Return (x, y) of the center of cell containing provided text 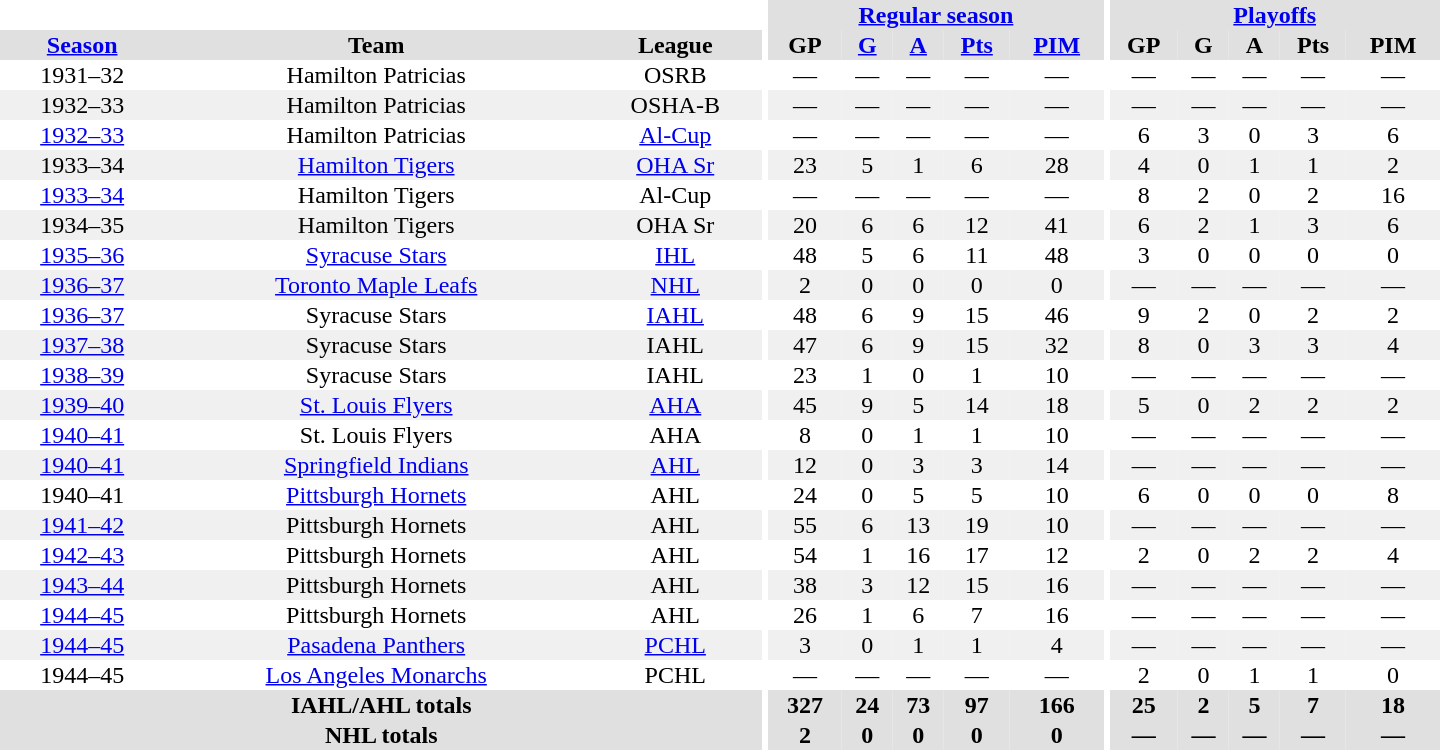
54 (805, 555)
OSHA-B (675, 105)
OSRB (675, 75)
1942–43 (82, 555)
NHL (675, 285)
38 (805, 585)
Toronto Maple Leafs (376, 285)
166 (1057, 705)
19 (977, 525)
25 (1144, 705)
327 (805, 705)
11 (977, 255)
28 (1057, 165)
Team (376, 45)
46 (1057, 315)
1931–32 (82, 75)
IAHL/AHL totals (381, 705)
1938–39 (82, 375)
NHL totals (381, 735)
1937–38 (82, 345)
Springfield Indians (376, 465)
20 (805, 225)
1941–42 (82, 525)
1943–44 (82, 585)
Pasadena Panthers (376, 645)
1935–36 (82, 255)
IHL (675, 255)
13 (918, 525)
Los Angeles Monarchs (376, 675)
55 (805, 525)
Playoffs (1274, 15)
97 (977, 705)
17 (977, 555)
41 (1057, 225)
26 (805, 615)
73 (918, 705)
32 (1057, 345)
1939–40 (82, 405)
45 (805, 405)
1934–35 (82, 225)
47 (805, 345)
Season (82, 45)
Regular season (936, 15)
League (675, 45)
